Scan for the cell matching the given text and deliver its (X, Y) coordinate at center. 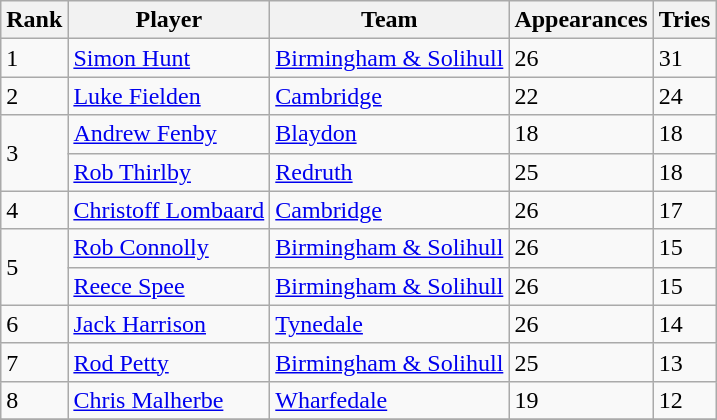
5 (34, 267)
Blaydon (390, 134)
4 (34, 210)
Tries (684, 20)
13 (684, 362)
7 (34, 362)
Simon Hunt (169, 58)
Team (390, 20)
19 (581, 400)
14 (684, 324)
8 (34, 400)
Tynedale (390, 324)
2 (34, 96)
Rod Petty (169, 362)
Jack Harrison (169, 324)
6 (34, 324)
22 (581, 96)
Wharfedale (390, 400)
24 (684, 96)
Christoff Lombaard (169, 210)
Rob Connolly (169, 248)
Reece Spee (169, 286)
Rank (34, 20)
31 (684, 58)
Chris Malherbe (169, 400)
17 (684, 210)
Player (169, 20)
12 (684, 400)
Redruth (390, 172)
Luke Fielden (169, 96)
3 (34, 153)
1 (34, 58)
Appearances (581, 20)
Andrew Fenby (169, 134)
Rob Thirlby (169, 172)
